For the text-containing cell, return its midpoint in (x, y) coordinate format. 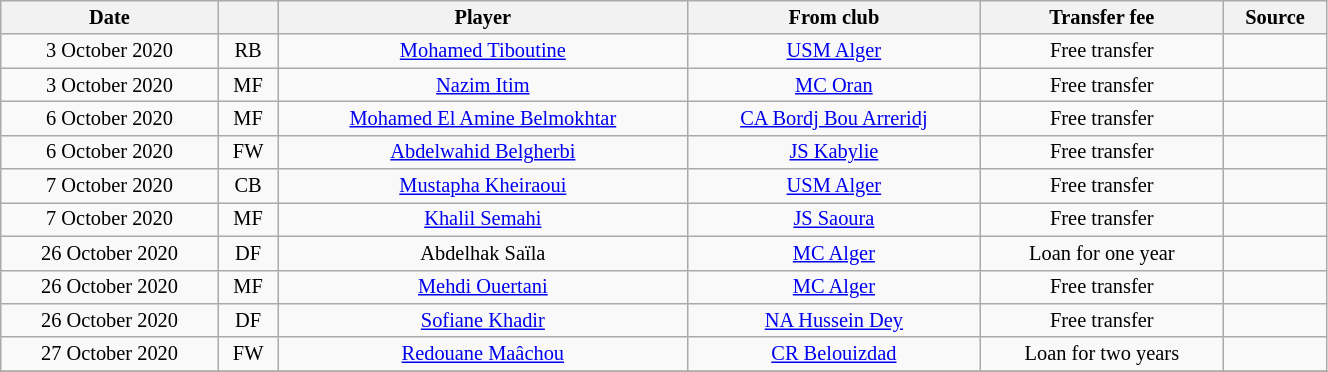
Sofiane Khadir (483, 320)
JS Saoura (834, 219)
Loan for one year (1102, 253)
Mohamed El Amine Belmokhtar (483, 118)
Redouane Maâchou (483, 354)
Date (110, 17)
Abdelhak Saïla (483, 253)
Mustapha Kheiraoui (483, 186)
RB (248, 51)
Nazim Itim (483, 85)
Player (483, 17)
Abdelwahid Belgherbi (483, 152)
CB (248, 186)
27 October 2020 (110, 354)
CA Bordj Bou Arreridj (834, 118)
CR Belouizdad (834, 354)
Loan for two years (1102, 354)
Source (1276, 17)
JS Kabylie (834, 152)
MC Oran (834, 85)
Mohamed Tiboutine (483, 51)
From club (834, 17)
NA Hussein Dey (834, 320)
Khalil Semahi (483, 219)
Transfer fee (1102, 17)
Mehdi Ouertani (483, 287)
